Pinpoint the cell where the given text exists, returning its (x, y) midpoint coordinate. 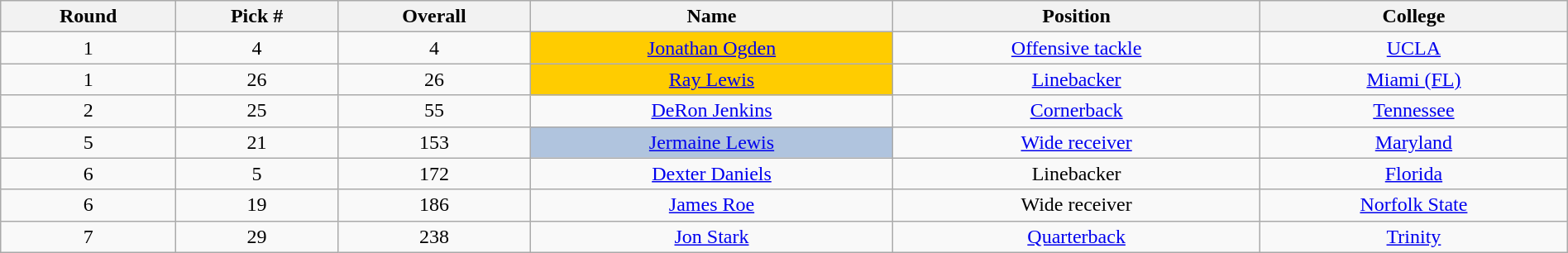
186 (435, 205)
Norfolk State (1414, 205)
College (1414, 17)
7 (88, 236)
Dexter Daniels (711, 174)
Maryland (1414, 142)
Overall (435, 17)
238 (435, 236)
Pick # (257, 17)
James Roe (711, 205)
Name (711, 17)
172 (435, 174)
Florida (1414, 174)
25 (257, 111)
21 (257, 142)
Jonathan Ogden (711, 48)
UCLA (1414, 48)
153 (435, 142)
2 (88, 111)
55 (435, 111)
DeRon Jenkins (711, 111)
19 (257, 205)
Round (88, 17)
29 (257, 236)
Quarterback (1077, 236)
Ray Lewis (711, 79)
Tennessee (1414, 111)
Position (1077, 17)
Jon Stark (711, 236)
Jermaine Lewis (711, 142)
Trinity (1414, 236)
Offensive tackle (1077, 48)
Miami (FL) (1414, 79)
Cornerback (1077, 111)
